Provide the (x, y) coordinate of the cell's center where the given text is located.  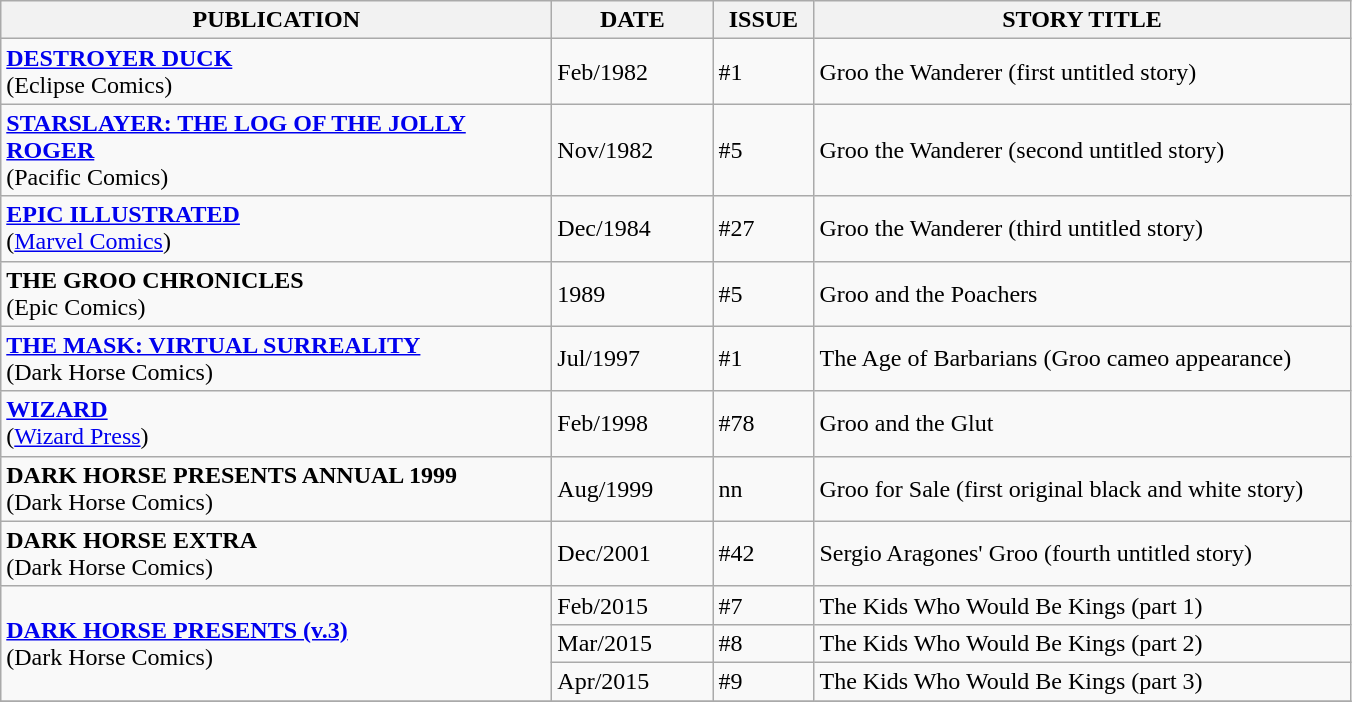
nn (764, 488)
DARK HORSE EXTRA(Dark Horse Comics) (276, 554)
Groo and the Glut (1082, 424)
PUBLICATION (276, 20)
Dec/1984 (632, 228)
Groo the Wanderer (second untitled story) (1082, 150)
ISSUE (764, 20)
DATE (632, 20)
WIZARD(Wizard Press) (276, 424)
DARK HORSE PRESENTS ANNUAL 1999(Dark Horse Comics) (276, 488)
#8 (764, 643)
Dec/2001 (632, 554)
Groo for Sale (first original black and white story) (1082, 488)
#7 (764, 605)
#9 (764, 681)
STARSLAYER: THE LOG OF THE JOLLY ROGER(Pacific Comics) (276, 150)
THE MASK: VIRTUAL SURREALITY(Dark Horse Comics) (276, 358)
Feb/1982 (632, 72)
The Age of Barbarians (Groo cameo appearance) (1082, 358)
Sergio Aragones' Groo (fourth untitled story) (1082, 554)
#78 (764, 424)
Feb/2015 (632, 605)
STORY TITLE (1082, 20)
Feb/1998 (632, 424)
Groo and the Poachers (1082, 294)
#42 (764, 554)
Jul/1997 (632, 358)
The Kids Who Would Be Kings (part 2) (1082, 643)
The Kids Who Would Be Kings (part 1) (1082, 605)
DESTROYER DUCK(Eclipse Comics) (276, 72)
Groo the Wanderer (third untitled story) (1082, 228)
#27 (764, 228)
DARK HORSE PRESENTS (v.3)(Dark Horse Comics) (276, 643)
Nov/1982 (632, 150)
1989 (632, 294)
THE GROO CHRONICLES(Epic Comics) (276, 294)
EPIC ILLUSTRATED(Marvel Comics) (276, 228)
Aug/1999 (632, 488)
Mar/2015 (632, 643)
The Kids Who Would Be Kings (part 3) (1082, 681)
Apr/2015 (632, 681)
Groo the Wanderer (first untitled story) (1082, 72)
